Scan for the cell matching the given text and deliver its (X, Y) coordinate at center. 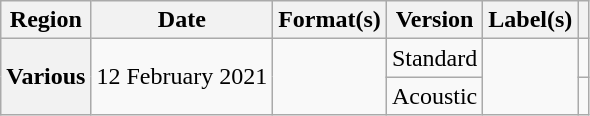
Region (46, 20)
Acoustic (434, 96)
Date (182, 20)
Version (434, 20)
Label(s) (530, 20)
Standard (434, 58)
Format(s) (330, 20)
12 February 2021 (182, 77)
Various (46, 77)
